For the text-containing cell, return its midpoint in [x, y] coordinate format. 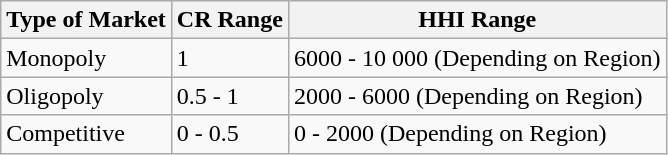
Oligopoly [86, 96]
Monopoly [86, 58]
CR Range [230, 20]
1 [230, 58]
Type of Market [86, 20]
0 - 0.5 [230, 134]
2000 - 6000 (Depending on Region) [477, 96]
0.5 - 1 [230, 96]
6000 - 10 000 (Depending on Region) [477, 58]
HHI Range [477, 20]
Competitive [86, 134]
0 - 2000 (Depending on Region) [477, 134]
